From the cell containing the given text, extract its center point as (x, y) coordinate. 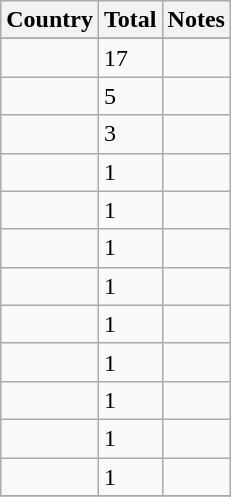
Country (50, 20)
5 (130, 96)
17 (130, 58)
3 (130, 134)
Notes (196, 20)
Total (130, 20)
